For the text-containing cell, return its midpoint in (x, y) coordinate format. 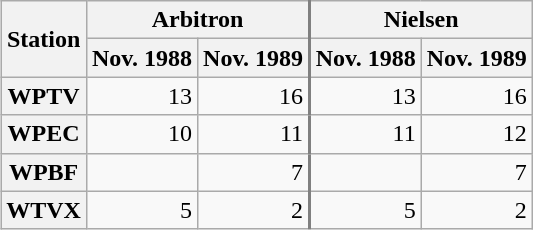
WPBF (44, 172)
WTVX (44, 210)
Nielsen (420, 20)
WPEC (44, 134)
Station (44, 39)
Arbitron (198, 20)
10 (142, 134)
12 (476, 134)
WPTV (44, 96)
